Return the [X, Y] coordinate for the center point of the cell that contains the specified text.  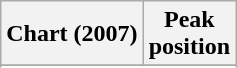
Chart (2007) [72, 34]
Peak position [189, 34]
